Extract the (x, y) coordinate from the center of the cell holding the provided text.  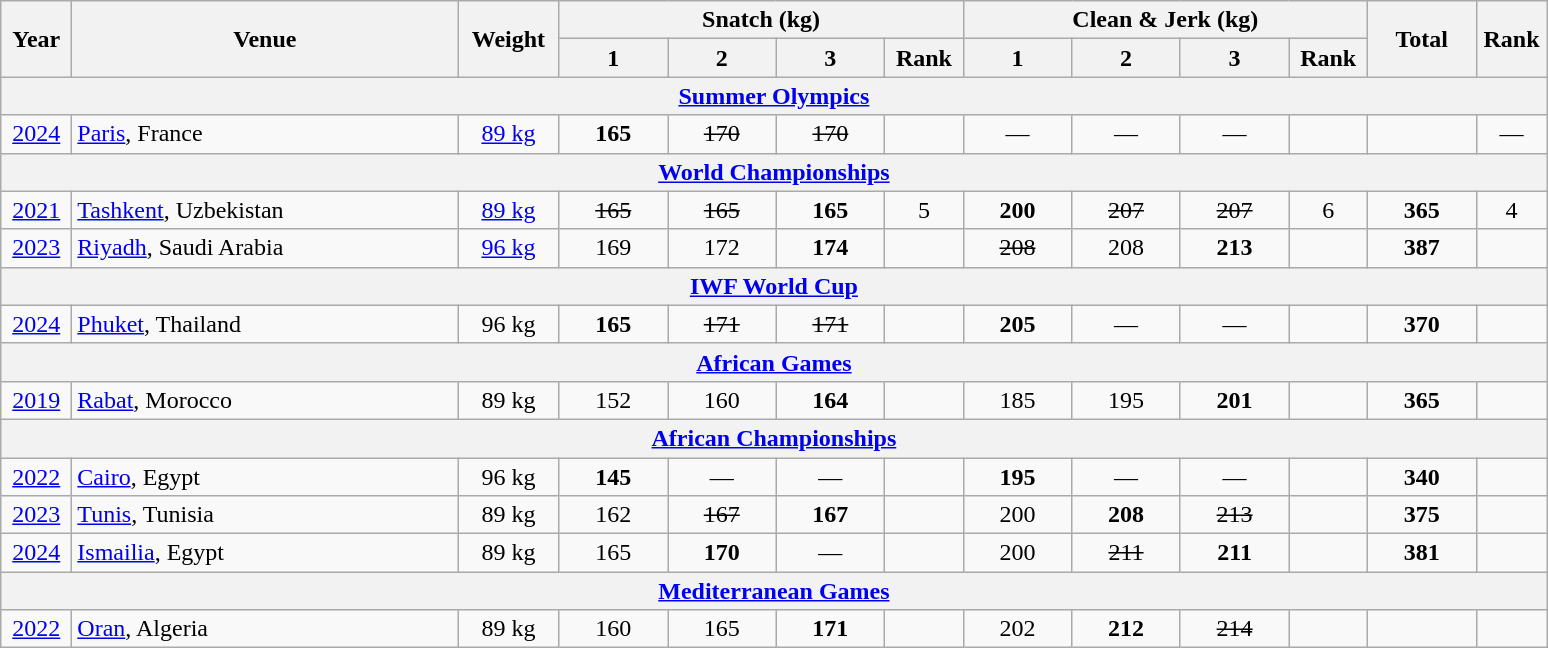
169 (614, 248)
Phuket, Thailand (265, 324)
214 (1234, 629)
381 (1422, 553)
185 (1018, 400)
162 (614, 515)
2019 (36, 400)
Year (36, 39)
World Championships (774, 172)
Tunis, Tunisia (265, 515)
5 (924, 210)
2021 (36, 210)
Paris, France (265, 134)
174 (830, 248)
Venue (265, 39)
Ismailia, Egypt (265, 553)
African Championships (774, 438)
Weight (508, 39)
201 (1234, 400)
Tashkent, Uzbekistan (265, 210)
375 (1422, 515)
152 (614, 400)
African Games (774, 362)
6 (1328, 210)
164 (830, 400)
370 (1422, 324)
205 (1018, 324)
Summer Olympics (774, 96)
Rabat, Morocco (265, 400)
340 (1422, 477)
Mediterranean Games (774, 591)
Total (1422, 39)
Oran, Algeria (265, 629)
Clean & Jerk (kg) (1165, 20)
387 (1422, 248)
172 (722, 248)
212 (1126, 629)
IWF World Cup (774, 286)
4 (1512, 210)
Snatch (kg) (761, 20)
Riyadh, Saudi Arabia (265, 248)
Cairo, Egypt (265, 477)
145 (614, 477)
202 (1018, 629)
